From the cell containing the given text, extract its center point as (x, y) coordinate. 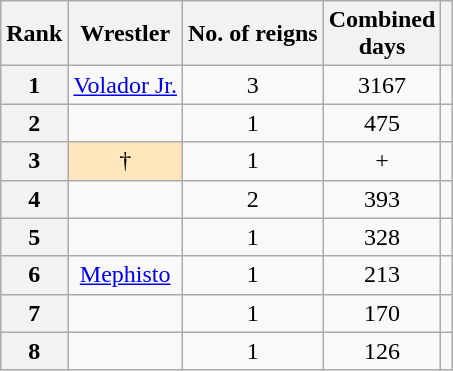
5 (34, 237)
393 (382, 199)
+ (382, 161)
7 (34, 313)
Wrestler (126, 34)
170 (382, 313)
126 (382, 351)
3167 (382, 85)
213 (382, 275)
Combineddays (382, 34)
Mephisto (126, 275)
475 (382, 123)
8 (34, 351)
† (126, 161)
Rank (34, 34)
Volador Jr. (126, 85)
328 (382, 237)
6 (34, 275)
No. of reigns (252, 34)
4 (34, 199)
